Determine the (x, y) coordinate at the center of the cell enclosing the given text.  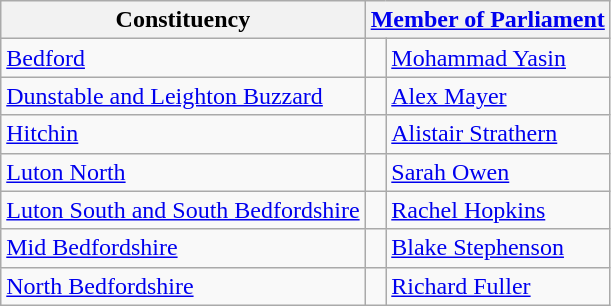
Member of Parliament (488, 20)
Rachel Hopkins (498, 210)
Alistair Strathern (498, 134)
Mohammad Yasin (498, 58)
Hitchin (183, 134)
Bedford (183, 58)
Blake Stephenson (498, 248)
Constituency (183, 20)
Dunstable and Leighton Buzzard (183, 96)
North Bedfordshire (183, 286)
Mid Bedfordshire (183, 248)
Richard Fuller (498, 286)
Sarah Owen (498, 172)
Luton North (183, 172)
Alex Mayer (498, 96)
Luton South and South Bedfordshire (183, 210)
